Identify which cell holds the provided text, then report its [X, Y] central coordinate. 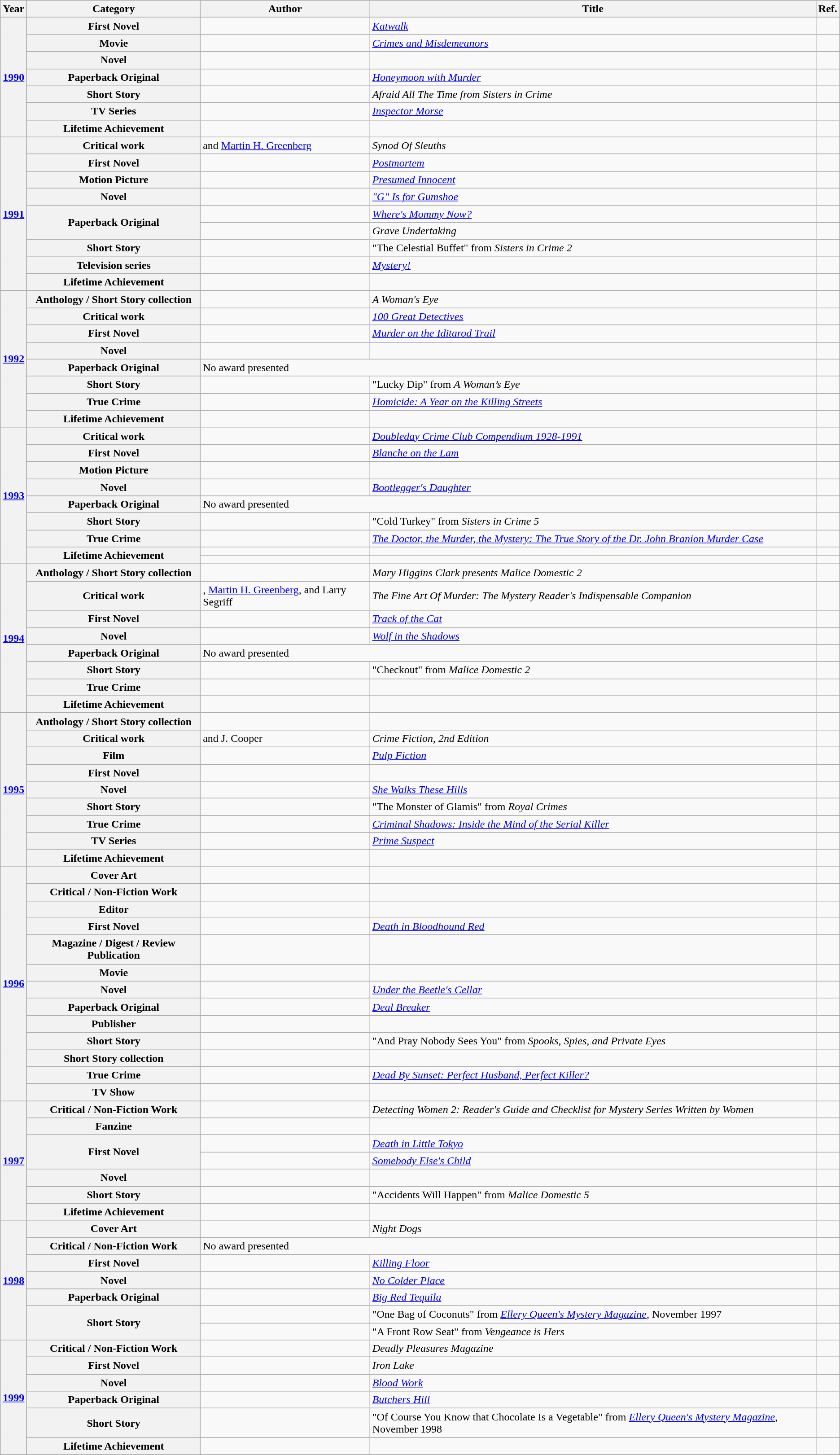
Criminal Shadows: Inside the Mind of the Serial Killer [593, 824]
The Doctor, the Murder, the Mystery: The True Story of the Dr. John Branion Murder Case [593, 539]
Crime Fiction, 2nd Edition [593, 738]
Big Red Tequila [593, 1297]
Mystery! [593, 265]
100 Great Detectives [593, 316]
Deal Breaker [593, 1007]
Blanche on the Lam [593, 453]
She Walks These Hills [593, 790]
Death in Little Tokyo [593, 1144]
Homicide: A Year on the Killing Streets [593, 402]
"Cold Turkey" from Sisters in Crime 5 [593, 522]
Under the Beetle's Cellar [593, 990]
Somebody Else's Child [593, 1161]
No Colder Place [593, 1280]
Track of the Cat [593, 619]
1994 [13, 639]
"The Monster of Glamis" from Royal Crimes [593, 807]
"Of Course You Know that Chocolate Is a Vegetable" from Ellery Queen's Mystery Magazine, November 1998 [593, 1423]
Synod Of Sleuths [593, 145]
Crimes and Misdemeanors [593, 43]
"A Front Row Seat" from Vengeance is Hers [593, 1332]
"One Bag of Coconuts" from Ellery Queen's Mystery Magazine, November 1997 [593, 1314]
Honeymoon with Murder [593, 77]
Inspector Morse [593, 111]
1998 [13, 1280]
Year [13, 9]
1991 [13, 214]
Film [114, 755]
Blood Work [593, 1383]
Category [114, 9]
Butchers Hill [593, 1400]
TV Show [114, 1092]
, Martin H. Greenberg, and Larry Segriff [285, 596]
Katwalk [593, 26]
Wolf in the Shadows [593, 636]
Dead By Sunset: Perfect Husband, Perfect Killer? [593, 1075]
"And Pray Nobody Sees You" from Spooks, Spies, and Private Eyes [593, 1041]
Presumed Innocent [593, 180]
Where's Mommy Now? [593, 214]
Pulp Fiction [593, 755]
The Fine Art Of Murder: The Mystery Reader's Indispensable Companion [593, 596]
Doubleday Crime Club Compendium 1928-1991 [593, 436]
Title [593, 9]
Afraid All The Time from Sisters in Crime [593, 94]
Death in Bloodhound Red [593, 926]
Mary Higgins Clark presents Malice Domestic 2 [593, 573]
Bootlegger's Daughter [593, 487]
and Martin H. Greenberg [285, 145]
Detecting Women 2: Reader's Guide and Checklist for Mystery Series Written by Women [593, 1109]
Editor [114, 909]
Magazine / Digest / Review Publication [114, 950]
A Woman's Eye [593, 299]
Deadly Pleasures Magazine [593, 1349]
Killing Floor [593, 1263]
Fanzine [114, 1126]
Prime Suspect [593, 841]
1996 [13, 984]
"G" Is for Gumshoe [593, 197]
Iron Lake [593, 1366]
1993 [13, 495]
1995 [13, 790]
Grave Undertaking [593, 231]
Publisher [114, 1024]
1992 [13, 359]
"Accidents Will Happen" from Malice Domestic 5 [593, 1195]
"Lucky Dip" from A Woman’s Eye [593, 385]
Night Dogs [593, 1229]
Author [285, 9]
Murder on the Iditarod Trail [593, 333]
1999 [13, 1398]
"Checkout" from Malice Domestic 2 [593, 670]
Television series [114, 265]
Ref. [827, 9]
1990 [13, 77]
1997 [13, 1161]
"The Celestial Buffet" from Sisters in Crime 2 [593, 248]
Postmortem [593, 162]
Short Story collection [114, 1058]
and J. Cooper [285, 738]
